Find where the given text appears and provide that cell's center as [X, Y] coordinate. 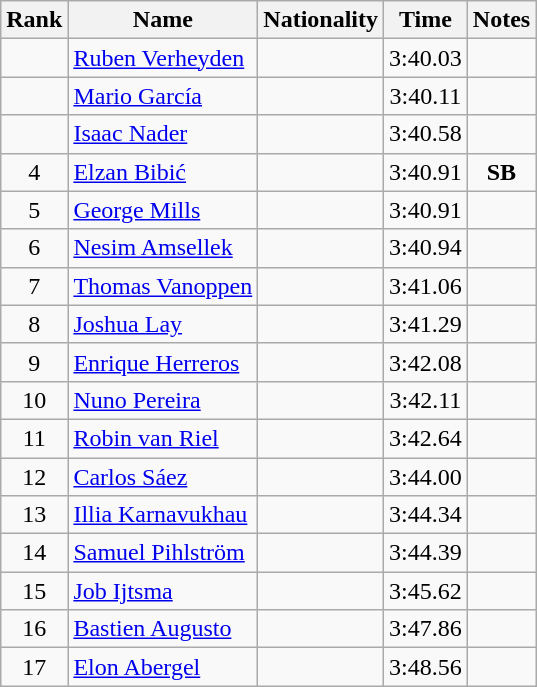
3:41.06 [426, 286]
3:40.03 [426, 58]
Job Ijtsma [163, 591]
SB [501, 172]
3:40.94 [426, 248]
9 [34, 362]
3:42.08 [426, 362]
3:44.34 [426, 515]
7 [34, 286]
3:40.11 [426, 96]
Isaac Nader [163, 134]
Bastien Augusto [163, 629]
Thomas Vanoppen [163, 286]
Enrique Herreros [163, 362]
10 [34, 400]
13 [34, 515]
Mario García [163, 96]
3:42.64 [426, 438]
Elzan Bibić [163, 172]
15 [34, 591]
4 [34, 172]
Ruben Verheyden [163, 58]
Illia Karnavukhau [163, 515]
3:48.56 [426, 667]
3:42.11 [426, 400]
5 [34, 210]
Name [163, 20]
17 [34, 667]
Elon Abergel [163, 667]
George Mills [163, 210]
Carlos Sáez [163, 477]
Notes [501, 20]
3:44.00 [426, 477]
14 [34, 553]
3:40.58 [426, 134]
6 [34, 248]
3:41.29 [426, 324]
11 [34, 438]
3:44.39 [426, 553]
Robin van Riel [163, 438]
Nationality [321, 20]
3:47.86 [426, 629]
Rank [34, 20]
3:45.62 [426, 591]
Nesim Amsellek [163, 248]
Nuno Pereira [163, 400]
Samuel Pihlström [163, 553]
8 [34, 324]
Time [426, 20]
12 [34, 477]
16 [34, 629]
Joshua Lay [163, 324]
